Provide the (x, y) coordinate of the cell's center where the given text is located.  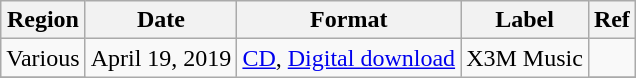
Region (43, 20)
X3M Music (525, 58)
Various (43, 58)
Label (525, 20)
Ref (612, 20)
Format (349, 20)
Date (161, 20)
CD, Digital download (349, 58)
April 19, 2019 (161, 58)
